Find where the given text appears and provide that cell's center as [x, y] coordinate. 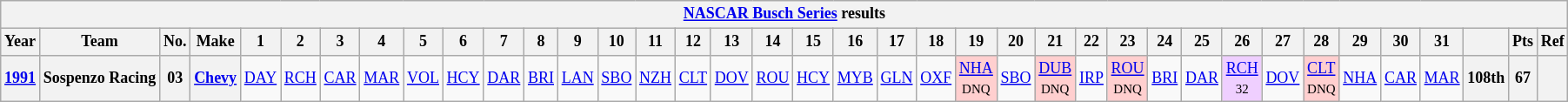
Chevy [216, 78]
Team [99, 42]
03 [176, 78]
15 [814, 42]
22 [1092, 42]
30 [1401, 42]
Sospenzo Racing [99, 78]
8 [541, 42]
Pts [1524, 42]
No. [176, 42]
9 [577, 42]
29 [1360, 42]
4 [382, 42]
11 [656, 42]
OXF [936, 78]
IRP [1092, 78]
19 [977, 42]
MYB [855, 78]
67 [1524, 78]
CLTDNQ [1322, 78]
18 [936, 42]
25 [1202, 42]
DAY [260, 78]
ROU [772, 78]
10 [617, 42]
31 [1442, 42]
1 [260, 42]
NASCAR Busch Series results [784, 14]
RCH [300, 78]
20 [1016, 42]
24 [1165, 42]
LAN [577, 78]
Year [21, 42]
108th [1486, 78]
27 [1283, 42]
7 [504, 42]
28 [1322, 42]
3 [340, 42]
17 [897, 42]
Ref [1552, 42]
2 [300, 42]
GLN [897, 78]
21 [1056, 42]
RCH32 [1242, 78]
16 [855, 42]
Make [216, 42]
NHA [1360, 78]
ROUDNQ [1127, 78]
14 [772, 42]
VOL [424, 78]
5 [424, 42]
6 [463, 42]
1991 [21, 78]
23 [1127, 42]
CLT [692, 78]
NZH [656, 78]
12 [692, 42]
DUBDNQ [1056, 78]
13 [731, 42]
NHADNQ [977, 78]
26 [1242, 42]
